Return (X, Y) of the center of cell containing provided text 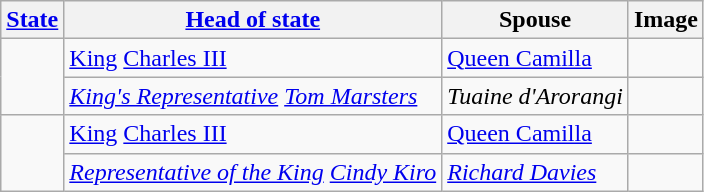
Spouse (536, 20)
Richard Davies (536, 172)
Representative of the King Cindy Kiro (253, 172)
Tuaine d'Arorangi (536, 96)
Image (666, 20)
State (32, 20)
Head of state (253, 20)
King's Representative Tom Marsters (253, 96)
